Scan for the cell matching the given text and deliver its (x, y) coordinate at center. 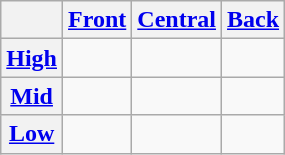
Mid (32, 96)
Front (98, 20)
Back (254, 20)
Central (177, 20)
High (32, 58)
Low (32, 134)
